Capture the cell that displays the provided text and extract its [X, Y] central coordinate. 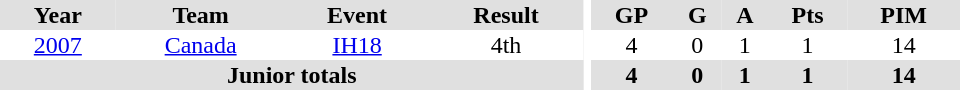
G [698, 15]
4th [506, 45]
Junior totals [292, 75]
IH18 [358, 45]
Pts [808, 15]
Result [506, 15]
A [745, 15]
Year [58, 15]
Team [201, 15]
PIM [904, 15]
GP [631, 15]
Event [358, 15]
2007 [58, 45]
Canada [201, 45]
